Extract the (x, y) coordinate from the center of the cell holding the provided text.  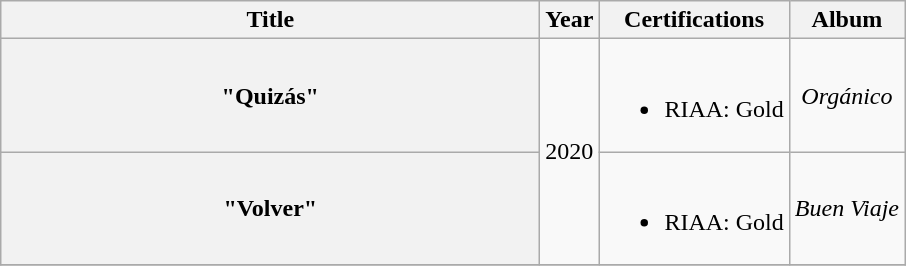
"Quizás" (270, 96)
"Volver" (270, 208)
Orgánico (846, 96)
Title (270, 20)
Certifications (694, 20)
2020 (570, 152)
Buen Viaje (846, 208)
Year (570, 20)
Album (846, 20)
